Return the (X, Y) coordinate for the center point of the cell that contains the specified text.  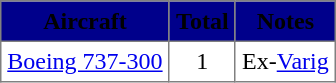
1 (202, 61)
Ex-Varig (285, 61)
Total (202, 21)
Notes (285, 21)
Boeing 737-300 (86, 61)
Aircraft (86, 21)
